Return [x, y] of the center of cell containing provided text 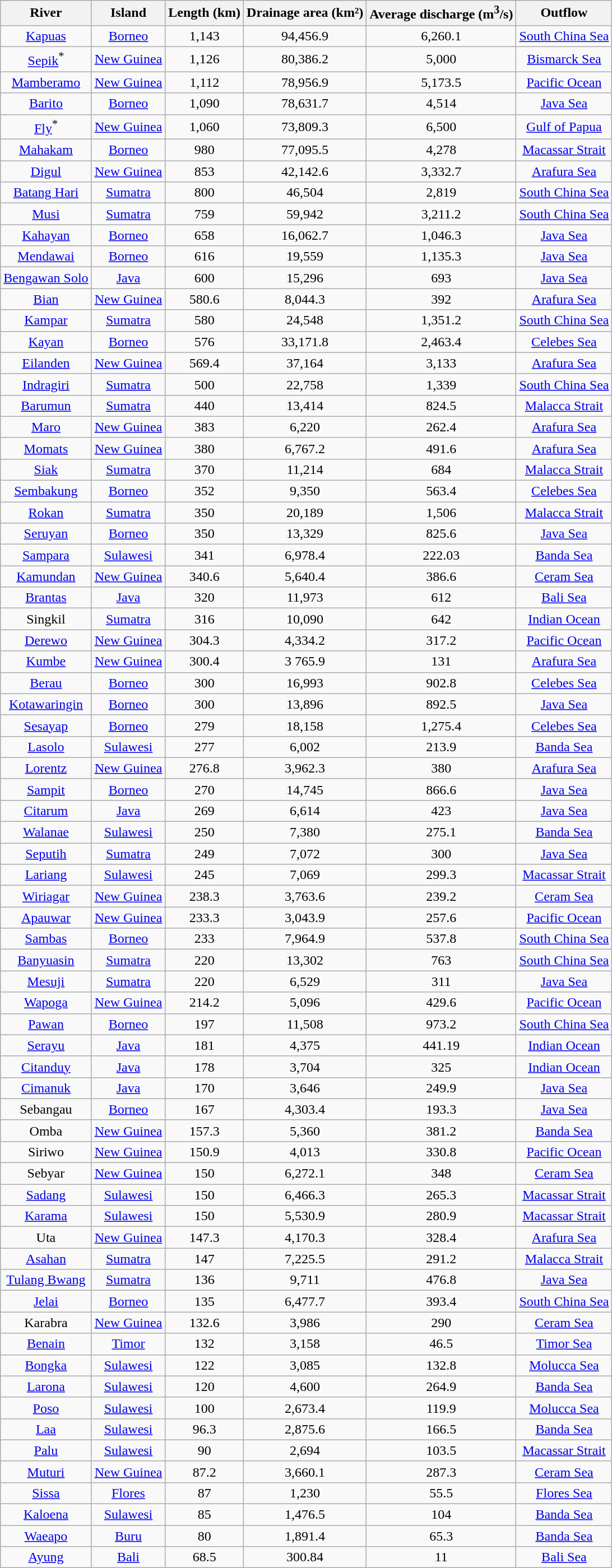
Lorentz [46, 768]
616 [205, 257]
3,962.3 [305, 768]
193.3 [442, 1109]
233.3 [205, 918]
120 [205, 1386]
59,942 [305, 214]
103.5 [442, 1450]
147.3 [205, 1237]
Bongka [46, 1365]
1,230 [305, 1493]
393.4 [442, 1301]
9,711 [305, 1280]
Bismarck Sea [564, 59]
96.3 [205, 1429]
3,646 [305, 1088]
7,225.5 [305, 1259]
Mahakam [46, 150]
6,978.4 [305, 555]
800 [205, 193]
325 [442, 1067]
866.6 [442, 789]
42,142.6 [305, 171]
Berau [46, 683]
78,956.9 [305, 82]
476.8 [442, 1280]
265.3 [442, 1195]
239.2 [442, 896]
11,214 [305, 470]
Siriwo [46, 1152]
3,158 [305, 1344]
104 [442, 1515]
6,220 [305, 427]
2,463.4 [442, 342]
330.8 [442, 1152]
132.6 [205, 1323]
Pawan [46, 1024]
Citarum [46, 811]
3,986 [305, 1323]
Drainage area (km²) [305, 13]
8,044.3 [305, 299]
Kaloena [46, 1515]
6,260.1 [442, 36]
1,506 [442, 513]
Serayu [46, 1045]
Banyuasin [46, 960]
Sampit [46, 789]
Maro [46, 427]
14,745 [305, 789]
Sesayap [46, 725]
2,819 [442, 193]
3,704 [305, 1067]
825.6 [442, 534]
612 [442, 598]
600 [205, 278]
5,173.5 [442, 82]
157.3 [205, 1130]
7,380 [305, 832]
6,614 [305, 811]
1,060 [205, 127]
5,640.4 [305, 576]
132.8 [442, 1365]
5,530.9 [305, 1216]
1,275.4 [442, 725]
3,043.9 [305, 918]
7,069 [305, 875]
Musi [46, 214]
Karabra [46, 1323]
Sebyar [46, 1174]
2,673.4 [305, 1408]
Lasolo [46, 747]
320 [205, 598]
291.2 [442, 1259]
Mesuji [46, 981]
4,303.4 [305, 1109]
13,414 [305, 406]
279 [205, 725]
16,993 [305, 683]
1,135.3 [442, 257]
213.9 [442, 747]
392 [442, 299]
3,660.1 [305, 1472]
7,964.9 [305, 939]
Timor [128, 1344]
1,351.2 [442, 320]
1,476.5 [305, 1515]
580.6 [205, 299]
Bali [128, 1557]
11 [442, 1557]
6,500 [442, 127]
6,767.2 [305, 448]
Sissa [46, 1493]
Sebangau [46, 1109]
Lariang [46, 875]
Bengawan Solo [46, 278]
245 [205, 875]
3,211.2 [442, 214]
348 [442, 1174]
2,875.6 [305, 1429]
693 [442, 278]
Flores Sea [564, 1493]
Timor Sea [564, 1344]
Momats [46, 448]
33,171.8 [305, 342]
13,896 [305, 704]
78,631.7 [305, 104]
973.2 [442, 1024]
383 [205, 427]
Larona [46, 1386]
170 [205, 1088]
Kampar [46, 320]
9,350 [305, 491]
763 [442, 960]
80 [205, 1536]
Walanae [46, 832]
902.8 [442, 683]
4,514 [442, 104]
249 [205, 854]
340.6 [205, 576]
5,096 [305, 1003]
1,126 [205, 59]
Gulf of Papua [564, 127]
Kotawaringin [46, 704]
Kahayan [46, 235]
122 [205, 1365]
257.6 [442, 918]
6,002 [305, 747]
Barumun [46, 406]
Kapuas [46, 36]
6,466.3 [305, 1195]
287.3 [442, 1472]
Outflow [564, 13]
11,973 [305, 598]
55.5 [442, 1493]
Buru [128, 1536]
5,000 [442, 59]
13,329 [305, 534]
Sampara [46, 555]
290 [442, 1323]
4,013 [305, 1152]
178 [205, 1067]
441.19 [442, 1045]
280.9 [442, 1216]
500 [205, 384]
300.84 [305, 1557]
73,809.3 [305, 127]
181 [205, 1045]
238.3 [205, 896]
276.8 [205, 768]
576 [205, 342]
6,477.7 [305, 1301]
Derewo [46, 640]
853 [205, 171]
24,548 [305, 320]
275.1 [442, 832]
316 [205, 619]
2,694 [305, 1450]
77,095.5 [305, 150]
Brantas [46, 598]
1,112 [205, 82]
Apauwar [46, 918]
214.2 [205, 1003]
167 [205, 1109]
37,164 [305, 363]
Mendawai [46, 257]
85 [205, 1515]
Wiriagar [46, 896]
10,090 [305, 619]
824.5 [442, 406]
135 [205, 1301]
6,529 [305, 981]
1,891.4 [305, 1536]
Average discharge (m3/s) [442, 13]
4,600 [305, 1386]
Flores [128, 1493]
Barito [46, 104]
3,085 [305, 1365]
6,272.1 [305, 1174]
Sepik* [46, 59]
299.3 [442, 875]
46,504 [305, 193]
4,278 [442, 150]
19,559 [305, 257]
Jelai [46, 1301]
Digul [46, 171]
166.5 [442, 1429]
Sambas [46, 939]
759 [205, 214]
65.3 [442, 1536]
3,763.6 [305, 896]
132 [205, 1344]
Singkil [46, 619]
3,133 [442, 363]
Benain [46, 1344]
Wapoga [46, 1003]
Kamundan [46, 576]
Island [128, 13]
3 765.9 [305, 662]
300.4 [205, 662]
262.4 [442, 427]
658 [205, 235]
233 [205, 939]
264.9 [442, 1386]
15,296 [305, 278]
Ayung [46, 1557]
Fly* [46, 127]
147 [205, 1259]
249.9 [442, 1088]
Omba [46, 1130]
20,189 [305, 513]
440 [205, 406]
277 [205, 747]
87 [205, 1493]
684 [442, 470]
4,334.2 [305, 640]
328.4 [442, 1237]
311 [442, 981]
4,170.3 [305, 1237]
68.5 [205, 1557]
537.8 [442, 939]
87.2 [205, 1472]
Palu [46, 1450]
Uta [46, 1237]
429.6 [442, 1003]
4,375 [305, 1045]
136 [205, 1280]
131 [442, 662]
11,508 [305, 1024]
423 [442, 811]
381.2 [442, 1130]
Laa [46, 1429]
892.5 [442, 704]
Muturi [46, 1472]
642 [442, 619]
Siak [46, 470]
304.3 [205, 640]
Seputih [46, 854]
1,339 [442, 384]
3,332.7 [442, 171]
Waeapo [46, 1536]
River [46, 13]
80,386.2 [305, 59]
569.4 [205, 363]
563.4 [442, 491]
94,456.9 [305, 36]
Kayan [46, 342]
Seruyan [46, 534]
Tulang Bwang [46, 1280]
370 [205, 470]
150.9 [205, 1152]
13,302 [305, 960]
980 [205, 150]
Karama [46, 1216]
Bian [46, 299]
100 [205, 1408]
269 [205, 811]
1,046.3 [442, 235]
Indragiri [46, 384]
Batang Hari [46, 193]
18,158 [305, 725]
Mamberamo [46, 82]
119.9 [442, 1408]
Poso [46, 1408]
Rokan [46, 513]
352 [205, 491]
Sembakung [46, 491]
222.03 [442, 555]
580 [205, 320]
1,090 [205, 104]
Sadang [46, 1195]
16,062.7 [305, 235]
Citanduy [46, 1067]
250 [205, 832]
Kumbe [46, 662]
Asahan [46, 1259]
317.2 [442, 640]
90 [205, 1450]
Eilanden [46, 363]
5,360 [305, 1130]
197 [205, 1024]
1,143 [205, 36]
22,758 [305, 384]
270 [205, 789]
341 [205, 555]
491.6 [442, 448]
386.6 [442, 576]
Length (km) [205, 13]
7,072 [305, 854]
Cimanuk [46, 1088]
46.5 [442, 1344]
